For the text-containing cell, return its midpoint in [x, y] coordinate format. 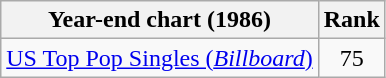
Rank [352, 20]
US Top Pop Singles (Billboard) [160, 58]
Year-end chart (1986) [160, 20]
75 [352, 58]
